For the text-containing cell, return its midpoint in [x, y] coordinate format. 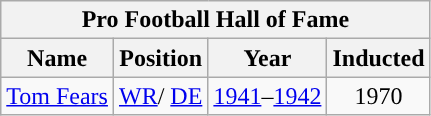
Pro Football Hall of Fame [216, 20]
Tom Fears [58, 96]
1970 [378, 96]
Year [268, 58]
WR/ DE [160, 96]
Name [58, 58]
1941–1942 [268, 96]
Inducted [378, 58]
Position [160, 58]
